Return the [X, Y] coordinate for the center point of the cell that contains the specified text.  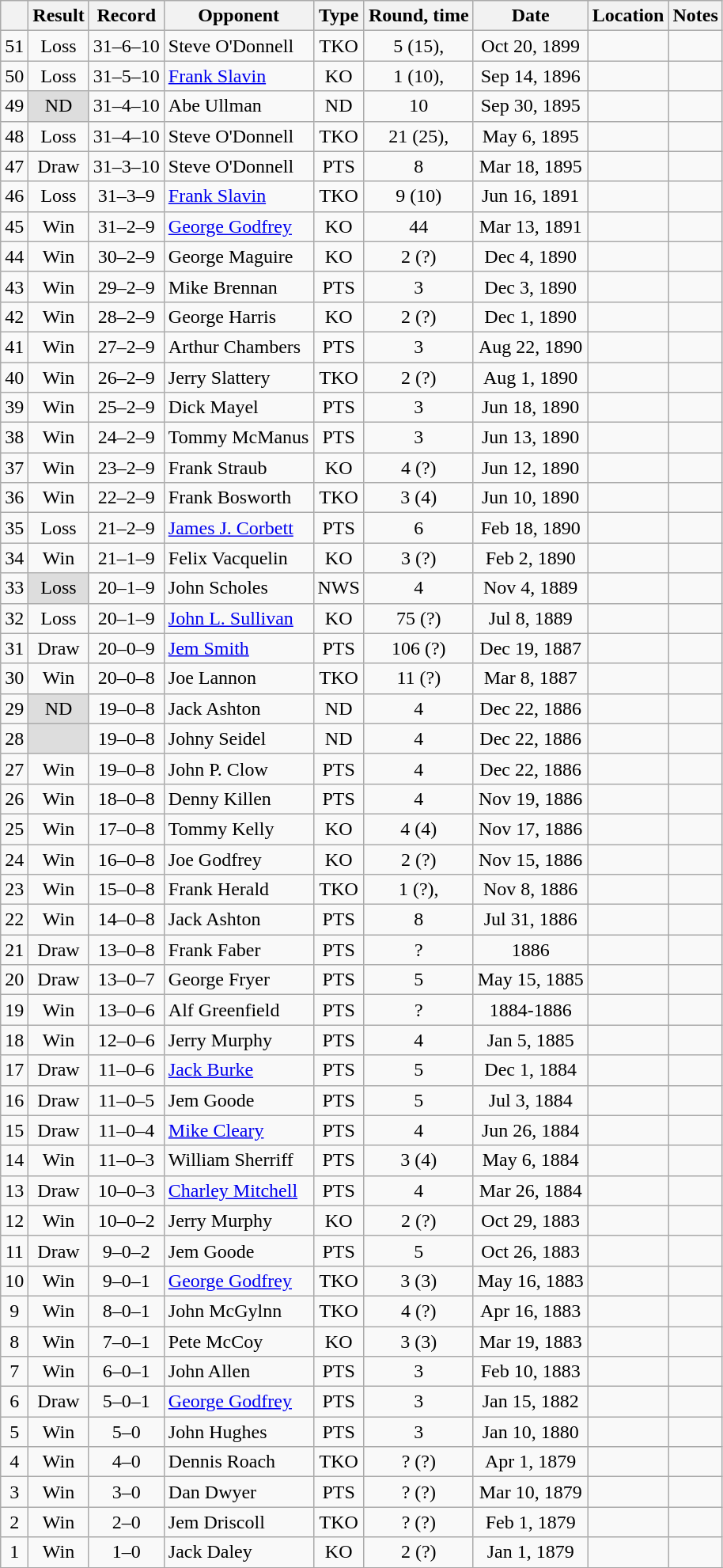
13–0–7 [127, 980]
Felix Vacquelin [239, 558]
Jun 18, 1890 [530, 408]
30 [14, 678]
Feb 2, 1890 [530, 558]
Type [339, 16]
26–2–9 [127, 378]
Round, time [418, 16]
31–3–10 [127, 166]
19 [14, 1010]
26 [14, 799]
34 [14, 558]
Oct 20, 1899 [530, 46]
38 [14, 438]
39 [14, 408]
Jack Burke [239, 1070]
9–0–1 [127, 1281]
Mar 19, 1883 [530, 1342]
50 [14, 76]
Nov 8, 1886 [530, 890]
1 (?), [418, 890]
John Hughes [239, 1432]
Jul 31, 1886 [530, 920]
5 (15), [418, 46]
75 (?) [418, 618]
46 [14, 196]
24–2–9 [127, 438]
15 [14, 1130]
47 [14, 166]
Alf Greenfield [239, 1010]
40 [14, 378]
36 [14, 498]
31–6–10 [127, 46]
Feb 18, 1890 [530, 528]
George Harris [239, 317]
Frank Herald [239, 890]
28 [14, 738]
May 6, 1884 [530, 1160]
27–2–9 [127, 347]
20–0–8 [127, 678]
Mar 10, 1879 [530, 1492]
Jun 26, 1884 [530, 1130]
7 [14, 1372]
5–0 [127, 1432]
21–1–9 [127, 558]
Location [628, 16]
42 [14, 317]
4 (4) [418, 829]
29–2–9 [127, 287]
John P. Clow [239, 769]
Pete McCoy [239, 1342]
28–2–9 [127, 317]
31 [14, 648]
Jun 12, 1890 [530, 468]
Mar 26, 1884 [530, 1190]
11–0–3 [127, 1160]
30–2–9 [127, 256]
11 [14, 1251]
Feb 10, 1883 [530, 1372]
21 (25), [418, 136]
12 [14, 1221]
6–0–1 [127, 1372]
48 [14, 136]
Tommy McManus [239, 438]
George Maguire [239, 256]
51 [14, 46]
43 [14, 287]
George Fryer [239, 980]
Jem Driscoll [239, 1522]
106 (?) [418, 648]
25–2–9 [127, 408]
14 [14, 1160]
Jack Daley [239, 1552]
Aug 22, 1890 [530, 347]
NWS [339, 588]
Nov 15, 1886 [530, 859]
Arthur Chambers [239, 347]
Result [59, 16]
Feb 1, 1879 [530, 1522]
May 15, 1885 [530, 980]
Opponent [239, 16]
Dennis Roach [239, 1462]
Aug 1, 1890 [530, 378]
Dan Dwyer [239, 1492]
Mar 8, 1887 [530, 678]
Mike Cleary [239, 1130]
Joe Lannon [239, 678]
45 [14, 226]
1 (10), [418, 76]
24 [14, 859]
41 [14, 347]
Jul 8, 1889 [530, 618]
Johny Seidel [239, 738]
Dec 19, 1887 [530, 648]
Mar 18, 1895 [530, 166]
31–2–9 [127, 226]
John Allen [239, 1372]
33 [14, 588]
13–0–8 [127, 950]
Jul 3, 1884 [530, 1100]
11–0–5 [127, 1100]
Nov 17, 1886 [530, 829]
Jun 13, 1890 [530, 438]
John McGylnn [239, 1311]
John L. Sullivan [239, 618]
25 [14, 829]
31–5–10 [127, 76]
32 [14, 618]
Notes [695, 16]
17–0–8 [127, 829]
Jan 5, 1885 [530, 1040]
23–2–9 [127, 468]
11 (?) [418, 678]
Nov 19, 1886 [530, 799]
May 16, 1883 [530, 1281]
10–0–3 [127, 1190]
49 [14, 106]
Frank Bosworth [239, 498]
Nov 4, 1889 [530, 588]
1886 [530, 950]
8–0–1 [127, 1311]
Jan 15, 1882 [530, 1402]
9–0–2 [127, 1251]
7–0–1 [127, 1342]
Denny Killen [239, 799]
Sep 30, 1895 [530, 106]
Mike Brennan [239, 287]
20 [14, 980]
John Scholes [239, 588]
21–2–9 [127, 528]
Jan 1, 1879 [530, 1552]
Jan 10, 1880 [530, 1432]
23 [14, 890]
15–0–8 [127, 890]
37 [14, 468]
10–0–2 [127, 1221]
9 (10) [418, 196]
Dick Mayel [239, 408]
12–0–6 [127, 1040]
Oct 26, 1883 [530, 1251]
2–0 [127, 1522]
20–0–9 [127, 648]
31–3–9 [127, 196]
13 [14, 1190]
Dec 4, 1890 [530, 256]
13–0–6 [127, 1010]
18 [14, 1040]
Apr 16, 1883 [530, 1311]
Dec 3, 1890 [530, 287]
Jerry Slattery [239, 378]
5–0–1 [127, 1402]
Record [127, 16]
1–0 [127, 1552]
21 [14, 950]
18–0–8 [127, 799]
4–0 [127, 1462]
22–2–9 [127, 498]
2 [14, 1522]
Frank Straub [239, 468]
Tommy Kelly [239, 829]
Joe Godfrey [239, 859]
11–0–6 [127, 1070]
Apr 1, 1879 [530, 1462]
Sep 14, 1896 [530, 76]
Jun 10, 1890 [530, 498]
9 [14, 1311]
29 [14, 708]
3–0 [127, 1492]
16–0–8 [127, 859]
14–0–8 [127, 920]
Dec 1, 1884 [530, 1070]
Jem Smith [239, 648]
11–0–4 [127, 1130]
1 [14, 1552]
Frank Faber [239, 950]
Jun 16, 1891 [530, 196]
Dec 1, 1890 [530, 317]
16 [14, 1100]
May 6, 1895 [530, 136]
Charley Mitchell [239, 1190]
Oct 29, 1883 [530, 1221]
27 [14, 769]
17 [14, 1070]
1884-1886 [530, 1010]
3 (?) [418, 558]
William Sherriff [239, 1160]
James J. Corbett [239, 528]
Mar 13, 1891 [530, 226]
Date [530, 16]
35 [14, 528]
Abe Ullman [239, 106]
22 [14, 920]
